Find where the given text appears and provide that cell's center as (x, y) coordinate. 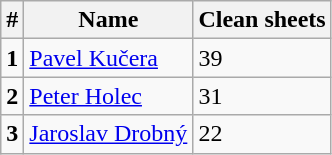
Name (108, 20)
1 (12, 58)
Peter Holec (108, 96)
22 (262, 134)
Jaroslav Drobný (108, 134)
Pavel Kučera (108, 58)
31 (262, 96)
# (12, 20)
39 (262, 58)
2 (12, 96)
Clean sheets (262, 20)
3 (12, 134)
